Output the [X, Y] coordinate of the center of the cell containing the given text.  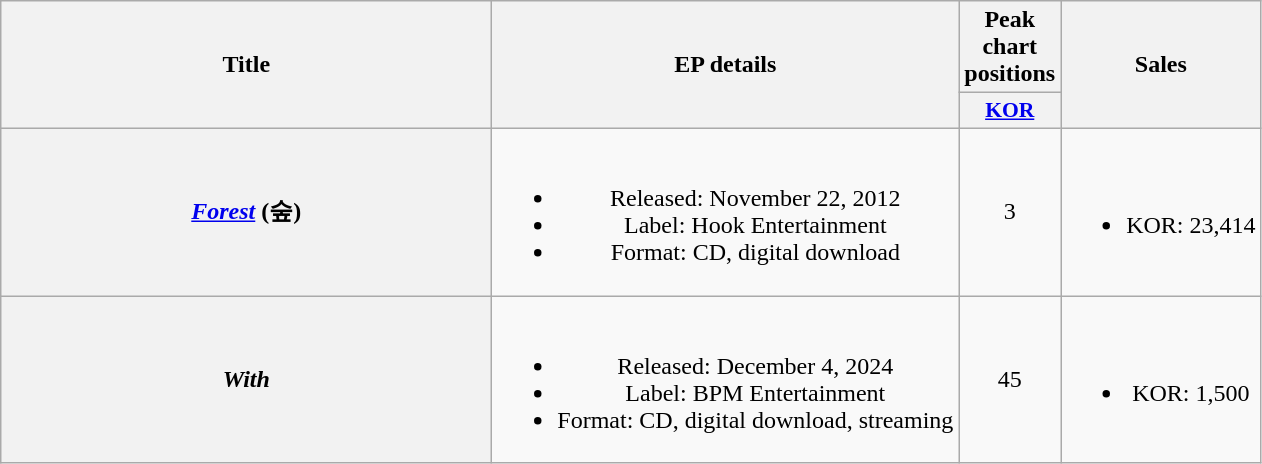
With [246, 380]
KOR: 1,500 [1161, 380]
Peak chart positions [1010, 47]
EP details [726, 65]
Title [246, 65]
Forest (숲) [246, 212]
KOR: 23,414 [1161, 212]
Released: November 22, 2012Label: Hook EntertainmentFormat: CD, digital download [726, 212]
Sales [1161, 65]
KOR [1010, 111]
Released: December 4, 2024Label: BPM EntertainmentFormat: CD, digital download, streaming [726, 380]
3 [1010, 212]
45 [1010, 380]
